From the cell containing the given text, extract its center point as (X, Y) coordinate. 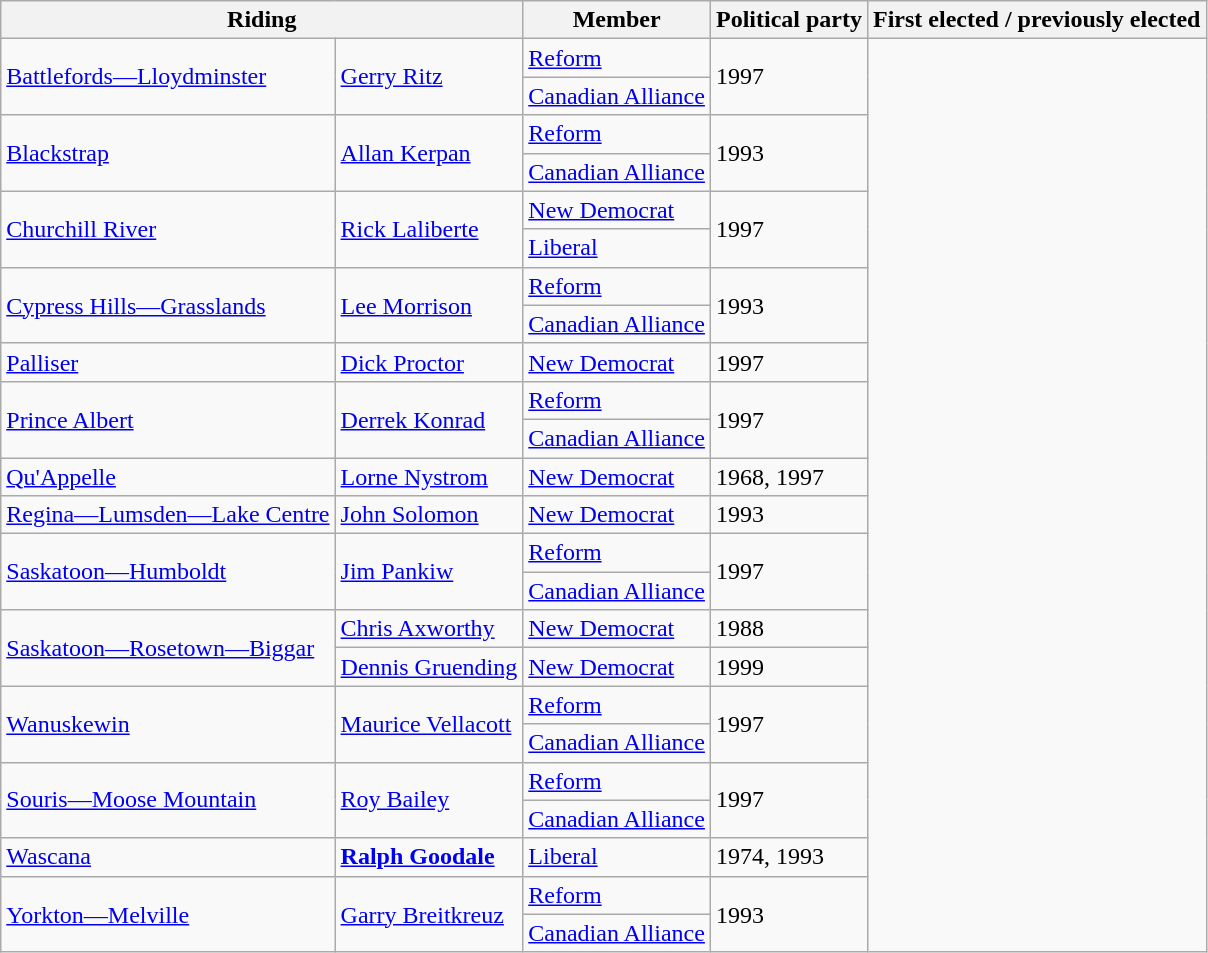
Rick Laliberte (429, 229)
Riding (262, 20)
Blackstrap (168, 153)
Derrek Konrad (429, 419)
Wascana (168, 857)
Saskatoon—Rosetown—Biggar (168, 648)
Chris Axworthy (429, 629)
Political party (788, 20)
Battlefords—Lloydminster (168, 77)
Yorkton—Melville (168, 914)
Allan Kerpan (429, 153)
Qu'Appelle (168, 477)
Churchill River (168, 229)
Cypress Hills—Grasslands (168, 305)
Jim Pankiw (429, 572)
Dick Proctor (429, 362)
Lee Morrison (429, 305)
John Solomon (429, 515)
Prince Albert (168, 419)
Palliser (168, 362)
Roy Bailey (429, 800)
Lorne Nystrom (429, 477)
Ralph Goodale (429, 857)
Regina—Lumsden—Lake Centre (168, 515)
First elected / previously elected (1036, 20)
Gerry Ritz (429, 77)
1968, 1997 (788, 477)
Wanuskewin (168, 724)
Garry Breitkreuz (429, 914)
Souris—Moose Mountain (168, 800)
1974, 1993 (788, 857)
Maurice Vellacott (429, 724)
Dennis Gruending (429, 667)
1999 (788, 667)
1988 (788, 629)
Saskatoon—Humboldt (168, 572)
Member (617, 20)
